Locate the cell with the specified text and output its (X, Y) center coordinate. 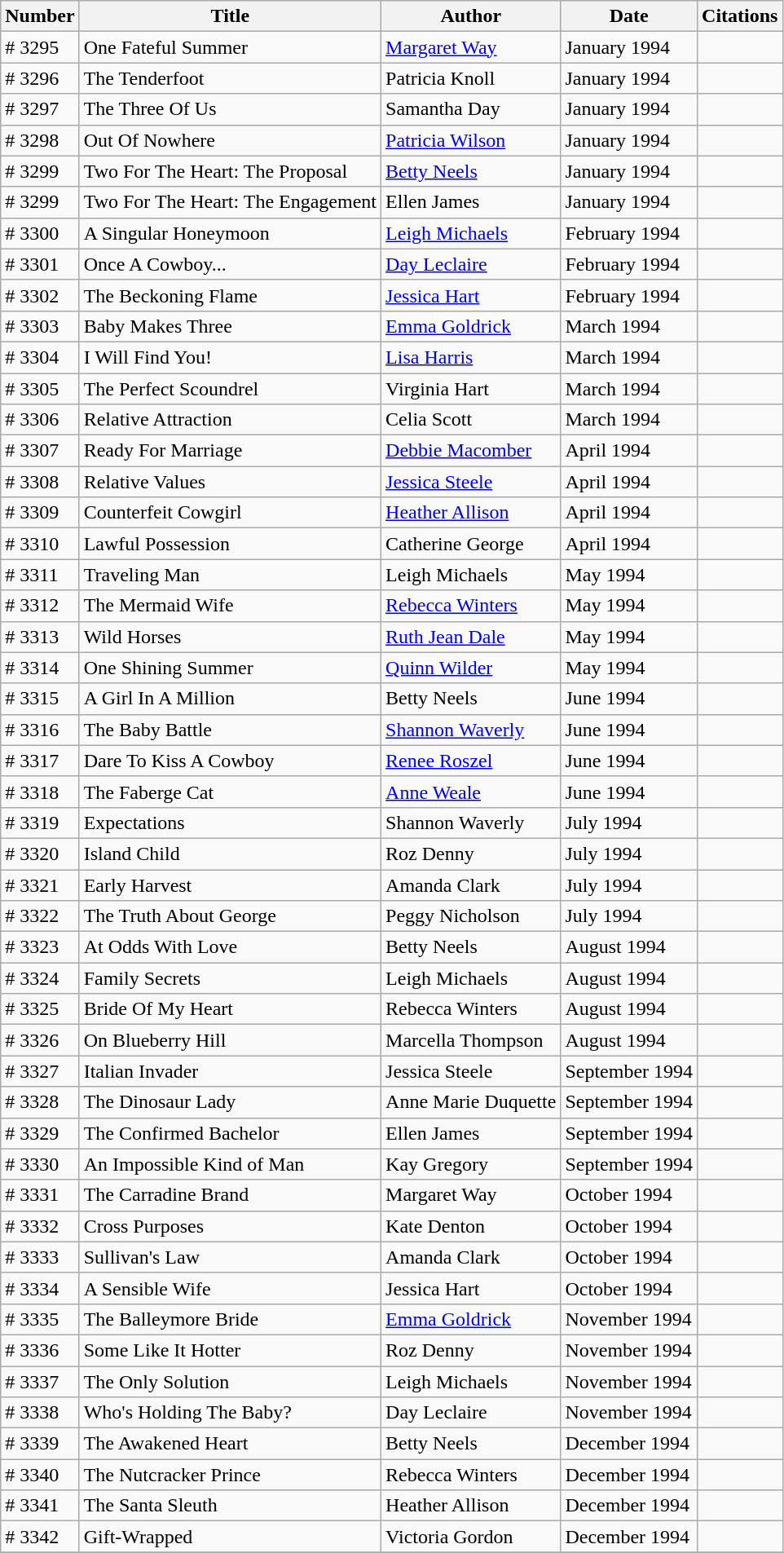
# 3311 (40, 575)
# 3308 (40, 482)
Expectations (230, 823)
Renee Roszel (471, 761)
# 3329 (40, 1133)
The Dinosaur Lady (230, 1102)
# 3339 (40, 1444)
# 3334 (40, 1288)
Cross Purposes (230, 1226)
Patricia Knoll (471, 78)
# 3327 (40, 1071)
An Impossible Kind of Man (230, 1164)
# 3321 (40, 885)
# 3322 (40, 916)
Ruth Jean Dale (471, 637)
# 3295 (40, 47)
Bride Of My Heart (230, 1009)
# 3298 (40, 140)
Gift-Wrapped (230, 1537)
# 3340 (40, 1475)
One Shining Summer (230, 668)
# 3341 (40, 1506)
Baby Makes Three (230, 326)
Catherine George (471, 544)
The Confirmed Bachelor (230, 1133)
# 3330 (40, 1164)
Sullivan's Law (230, 1257)
Lawful Possession (230, 544)
The Tenderfoot (230, 78)
Virginia Hart (471, 389)
# 3325 (40, 1009)
Victoria Gordon (471, 1537)
Relative Values (230, 482)
# 3328 (40, 1102)
# 3338 (40, 1413)
Who's Holding The Baby? (230, 1413)
The Beckoning Flame (230, 295)
# 3316 (40, 730)
# 3305 (40, 389)
# 3306 (40, 420)
# 3337 (40, 1382)
The Mermaid Wife (230, 606)
Patricia Wilson (471, 140)
Author (471, 16)
# 3336 (40, 1350)
I Will Find You! (230, 357)
Relative Attraction (230, 420)
Two For The Heart: The Proposal (230, 171)
The Three Of Us (230, 109)
Debbie Macomber (471, 451)
Island Child (230, 854)
At Odds With Love (230, 947)
Title (230, 16)
Italian Invader (230, 1071)
Once A Cowboy... (230, 264)
On Blueberry Hill (230, 1040)
# 3303 (40, 326)
# 3326 (40, 1040)
Citations (740, 16)
Celia Scott (471, 420)
The Santa Sleuth (230, 1506)
# 3310 (40, 544)
Number (40, 16)
A Singular Honeymoon (230, 233)
# 3317 (40, 761)
The Carradine Brand (230, 1195)
Samantha Day (471, 109)
Lisa Harris (471, 357)
Kay Gregory (471, 1164)
# 3318 (40, 792)
# 3302 (40, 295)
Quinn Wilder (471, 668)
# 3296 (40, 78)
# 3319 (40, 823)
The Nutcracker Prince (230, 1475)
# 3307 (40, 451)
# 3304 (40, 357)
# 3331 (40, 1195)
# 3335 (40, 1319)
Peggy Nicholson (471, 916)
One Fateful Summer (230, 47)
# 3342 (40, 1537)
Wild Horses (230, 637)
The Truth About George (230, 916)
Counterfeit Cowgirl (230, 513)
Kate Denton (471, 1226)
# 3312 (40, 606)
Family Secrets (230, 978)
# 3324 (40, 978)
# 3313 (40, 637)
# 3333 (40, 1257)
The Awakened Heart (230, 1444)
Some Like It Hotter (230, 1350)
Ready For Marriage (230, 451)
Dare To Kiss A Cowboy (230, 761)
# 3309 (40, 513)
The Only Solution (230, 1382)
A Sensible Wife (230, 1288)
The Perfect Scoundrel (230, 389)
Early Harvest (230, 885)
# 3314 (40, 668)
# 3323 (40, 947)
Anne Weale (471, 792)
# 3332 (40, 1226)
# 3300 (40, 233)
Anne Marie Duquette (471, 1102)
# 3301 (40, 264)
Marcella Thompson (471, 1040)
The Faberge Cat (230, 792)
# 3320 (40, 854)
Traveling Man (230, 575)
A Girl In A Million (230, 699)
Out Of Nowhere (230, 140)
Two For The Heart: The Engagement (230, 202)
# 3297 (40, 109)
The Balleymore Bride (230, 1319)
Date (629, 16)
The Baby Battle (230, 730)
# 3315 (40, 699)
